Output the (x, y) coordinate of the center of the cell containing the given text.  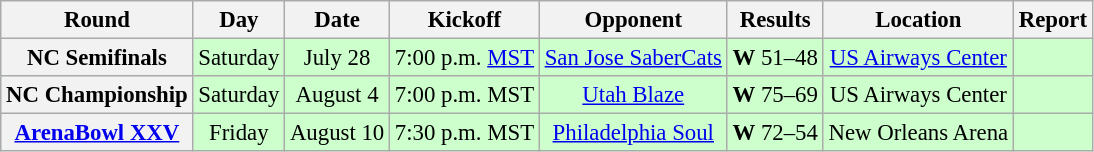
July 28 (338, 58)
Philadelphia Soul (633, 133)
Date (338, 20)
August 10 (338, 133)
W 75–69 (775, 95)
W 51–48 (775, 58)
Utah Blaze (633, 95)
August 4 (338, 95)
ArenaBowl XXV (97, 133)
Report (1052, 20)
Day (239, 20)
Round (97, 20)
Kickoff (465, 20)
San Jose SaberCats (633, 58)
Opponent (633, 20)
Results (775, 20)
New Orleans Arena (918, 133)
W 72–54 (775, 133)
NC Championship (97, 95)
Friday (239, 133)
7:30 p.m. MST (465, 133)
NC Semifinals (97, 58)
Location (918, 20)
